Detect which cell encompasses the target text, then output its (X, Y) center coordinate. 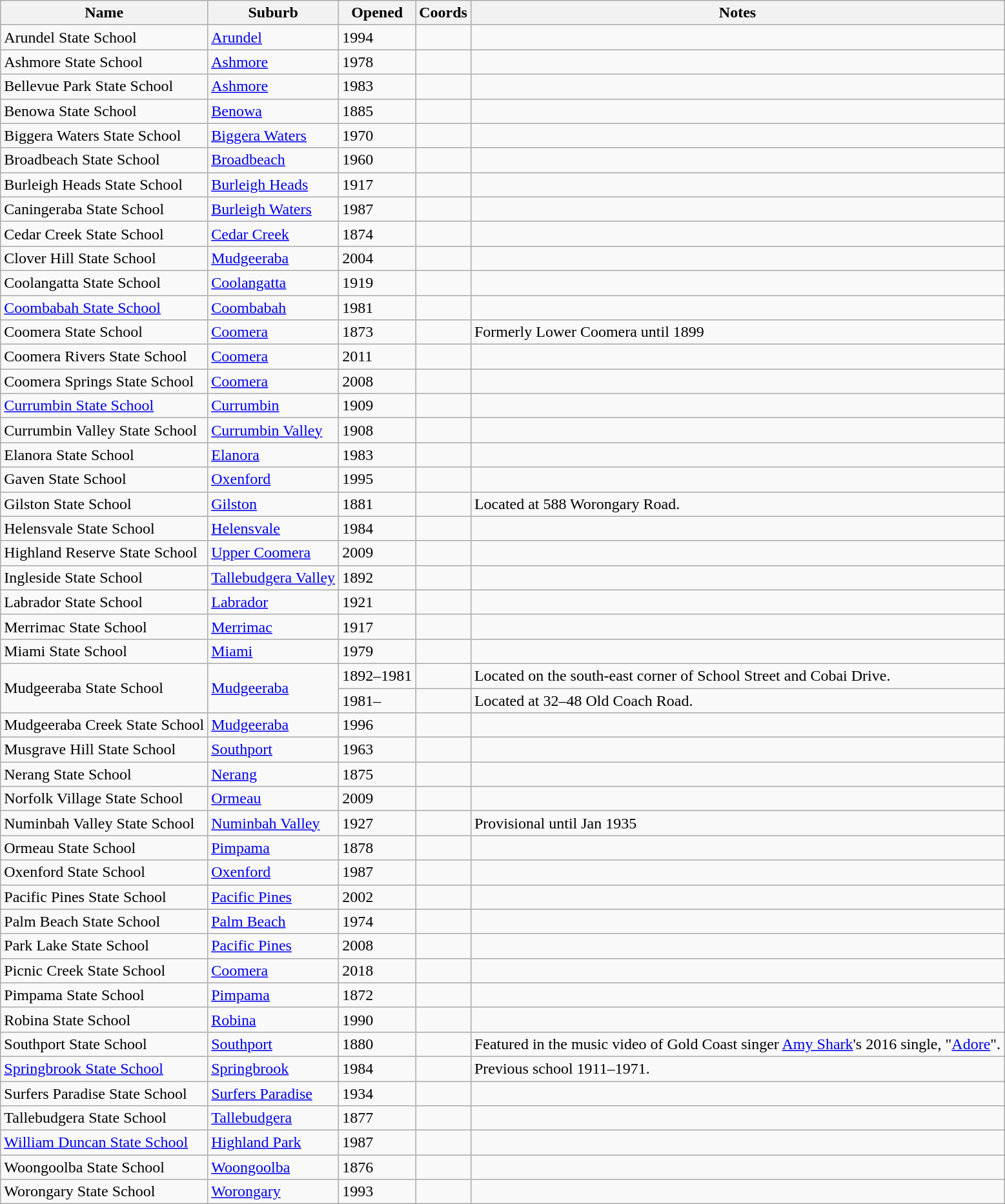
Robina (274, 1019)
Formerly Lower Coomera until 1899 (737, 332)
2004 (377, 258)
Upper Coomera (274, 553)
Coombabah State School (105, 308)
Ormeau State School (105, 848)
1921 (377, 602)
Tallebudgera Valley (274, 577)
Gilston (274, 504)
2011 (377, 357)
Currumbin Valley (274, 430)
Woongoolba State School (105, 1167)
Numinbah Valley State School (105, 823)
1875 (377, 774)
Park Lake State School (105, 946)
Located on the south-east corner of School Street and Cobai Drive. (737, 676)
Helensvale State School (105, 528)
Oxenford State School (105, 872)
1873 (377, 332)
Pimpama State School (105, 995)
2002 (377, 897)
1994 (377, 37)
Pacific Pines State School (105, 897)
Palm Beach State School (105, 921)
Burleigh Heads (274, 185)
Nerang State School (105, 774)
Coomera State School (105, 332)
Picnic Creek State School (105, 970)
Palm Beach (274, 921)
Biggera Waters State School (105, 135)
Surfers Paradise State School (105, 1094)
Norfolk Village State School (105, 799)
1963 (377, 750)
Caningeraba State School (105, 209)
1995 (377, 479)
Broadbeach (274, 160)
Musgrave Hill State School (105, 750)
1927 (377, 823)
1996 (377, 725)
Cedar Creek State School (105, 234)
1979 (377, 651)
1880 (377, 1044)
1934 (377, 1094)
Broadbeach State School (105, 160)
Opened (377, 13)
Located at 32–48 Old Coach Road. (737, 700)
Benowa (274, 111)
Numinbah Valley (274, 823)
Springbrook State School (105, 1069)
Currumbin State School (105, 406)
1876 (377, 1167)
Coomera Rivers State School (105, 357)
Woongoolba (274, 1167)
Ingleside State School (105, 577)
Springbrook (274, 1069)
Worongary (274, 1192)
Miami State School (105, 651)
Miami (274, 651)
1892 (377, 577)
Labrador State School (105, 602)
Bellevue Park State School (105, 86)
Provisional until Jan 1935 (737, 823)
Coolangatta State School (105, 283)
Arundel State School (105, 37)
Name (105, 13)
1909 (377, 406)
Clover Hill State School (105, 258)
Located at 588 Worongary Road. (737, 504)
Biggera Waters (274, 135)
1874 (377, 234)
1872 (377, 995)
Currumbin (274, 406)
Gilston State School (105, 504)
Coombabah (274, 308)
Southport State School (105, 1044)
Suburb (274, 13)
Highland Reserve State School (105, 553)
Coolangatta (274, 283)
1892–1981 (377, 676)
Benowa State School (105, 111)
1877 (377, 1118)
Burleigh Waters (274, 209)
1993 (377, 1192)
2018 (377, 970)
Helensvale (274, 528)
Worongary State School (105, 1192)
Tallebudgera State School (105, 1118)
Elanora State School (105, 455)
Notes (737, 13)
Elanora (274, 455)
1981 (377, 308)
Currumbin Valley State School (105, 430)
Arundel (274, 37)
1878 (377, 848)
Merrimac (274, 627)
Surfers Paradise (274, 1094)
Tallebudgera (274, 1118)
Ashmore State School (105, 62)
Nerang (274, 774)
Highland Park (274, 1143)
Burleigh Heads State School (105, 185)
1881 (377, 504)
William Duncan State School (105, 1143)
1974 (377, 921)
Merrimac State School (105, 627)
1978 (377, 62)
Labrador (274, 602)
Mudgeeraba State School (105, 688)
1908 (377, 430)
1885 (377, 111)
1990 (377, 1019)
Robina State School (105, 1019)
Coomera Springs State School (105, 381)
1970 (377, 135)
Featured in the music video of Gold Coast singer Amy Shark's 2016 single, "Adore". (737, 1044)
Gaven State School (105, 479)
Cedar Creek (274, 234)
1960 (377, 160)
1981– (377, 700)
1919 (377, 283)
Previous school 1911–1971. (737, 1069)
Coords (443, 13)
Mudgeeraba Creek State School (105, 725)
Ormeau (274, 799)
